Provide the [X, Y] coordinate of the cell's center where the given text is located.  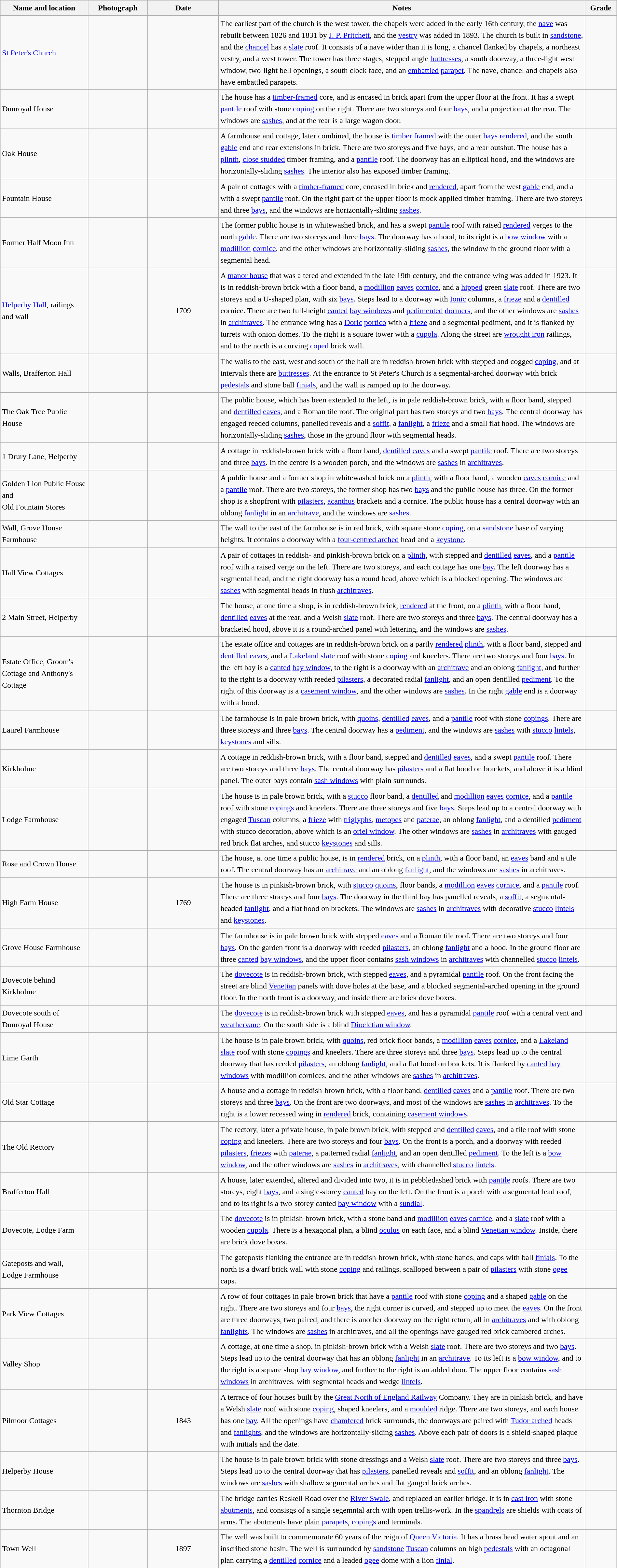
Thornton Bridge [44, 1510]
Valley Shop [44, 1364]
Oak House [44, 154]
Dovecote south of Dunroyal House [44, 1019]
Name and location [44, 8]
Rose and Crown House [44, 864]
Old Star Cottage [44, 1102]
Former Half Moon Inn [44, 243]
Brafferton Hall [44, 1192]
Date [183, 8]
Photograph [118, 8]
Helperby House [44, 1471]
Dunroyal House [44, 109]
Grove House Farmhouse [44, 947]
The Old Rectory [44, 1147]
Walls, Brafferton Hall [44, 373]
1709 [183, 311]
Laurel Farmhouse [44, 730]
Golden Lion Public House andOld Fountain Stores [44, 495]
High Farm House [44, 903]
Fountain House [44, 198]
Gateposts and wall,Lodge Farmhouse [44, 1269]
1769 [183, 903]
Wall, Grove House Farmhouse [44, 534]
Notes [402, 8]
Park View Cottages [44, 1314]
Hall View Cottages [44, 573]
The Oak Tree Public House [44, 417]
2 Main Street, Helperby [44, 617]
Kirkholme [44, 769]
Estate Office, Groom's Cottage and Anthony's Cottage [44, 674]
1897 [183, 1548]
Dovecote, Lodge Farm [44, 1230]
Grade [601, 8]
Helperby Hall, railings and wall [44, 311]
1843 [183, 1421]
St Peter's Church [44, 53]
Lodge Farmhouse [44, 819]
Town Well [44, 1548]
1 Drury Lane, Helperby [44, 456]
Dovecote behind Kirkholme [44, 986]
Pilmoor Cottages [44, 1421]
Lime Garth [44, 1057]
